Find where the given text appears and provide that cell's center as [x, y] coordinate. 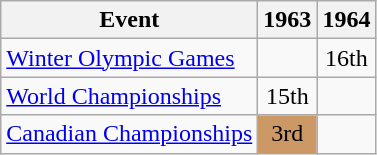
3rd [288, 134]
Event [130, 20]
Winter Olympic Games [130, 58]
World Championships [130, 96]
1963 [288, 20]
16th [346, 58]
1964 [346, 20]
15th [288, 96]
Canadian Championships [130, 134]
